From the cell containing the given text, extract its center point as (x, y) coordinate. 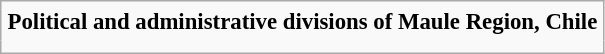
Political and administrative divisions of Maule Region, Chile (302, 21)
